Search for the cell housing the specified text and yield its [X, Y] center coordinate. 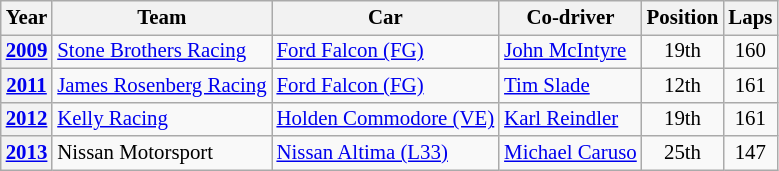
2011 [27, 85]
Car [386, 18]
147 [750, 153]
25th [683, 153]
2009 [27, 51]
Michael Caruso [570, 153]
12th [683, 85]
Year [27, 18]
Holden Commodore (VE) [386, 119]
Laps [750, 18]
2013 [27, 153]
Nissan Altima (L33) [386, 153]
Nissan Motorsport [162, 153]
Position [683, 18]
Stone Brothers Racing [162, 51]
2012 [27, 119]
160 [750, 51]
Kelly Racing [162, 119]
Tim Slade [570, 85]
James Rosenberg Racing [162, 85]
Team [162, 18]
Karl Reindler [570, 119]
Co-driver [570, 18]
John McIntyre [570, 51]
